Determine the [X, Y] coordinate at the center of the cell enclosing the given text.  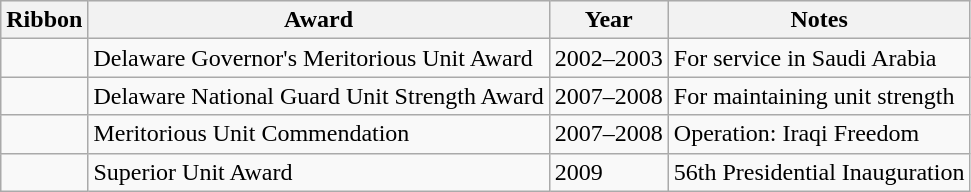
Delaware Governor's Meritorious Unit Award [318, 58]
Superior Unit Award [318, 172]
Year [608, 20]
For service in Saudi Arabia [819, 58]
Ribbon [44, 20]
Award [318, 20]
2002–2003 [608, 58]
Operation: Iraqi Freedom [819, 134]
Meritorious Unit Commendation [318, 134]
56th Presidential Inauguration [819, 172]
Delaware National Guard Unit Strength Award [318, 96]
2009 [608, 172]
For maintaining unit strength [819, 96]
Notes [819, 20]
